Scan for the cell matching the given text and deliver its [x, y] coordinate at center. 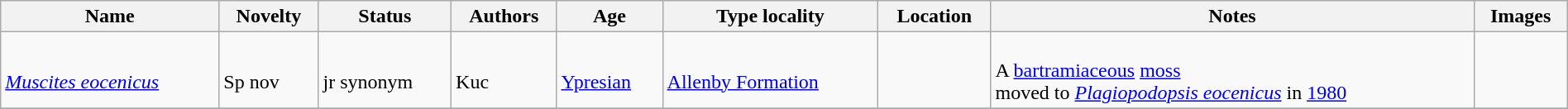
Sp nov [269, 70]
jr synonym [385, 70]
Allenby Formation [771, 70]
Images [1520, 17]
Ypresian [610, 70]
A bartramiaceous moss moved to Plagiopodopsis eocenicus in 1980 [1232, 70]
Authors [504, 17]
Name [110, 17]
Muscites eocenicus [110, 70]
Kuc [504, 70]
Type locality [771, 17]
Novelty [269, 17]
Status [385, 17]
Location [935, 17]
Notes [1232, 17]
Age [610, 17]
